Detect which cell encompasses the target text, then output its (x, y) center coordinate. 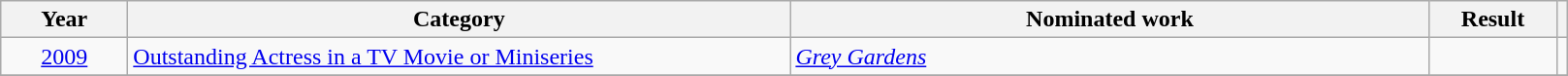
Grey Gardens (1109, 57)
Outstanding Actress in a TV Movie or Miniseries (460, 57)
Nominated work (1109, 19)
Year (64, 19)
Result (1493, 19)
Category (460, 19)
2009 (64, 57)
